Provide the [x, y] coordinate of the cell's center where the given text is located.  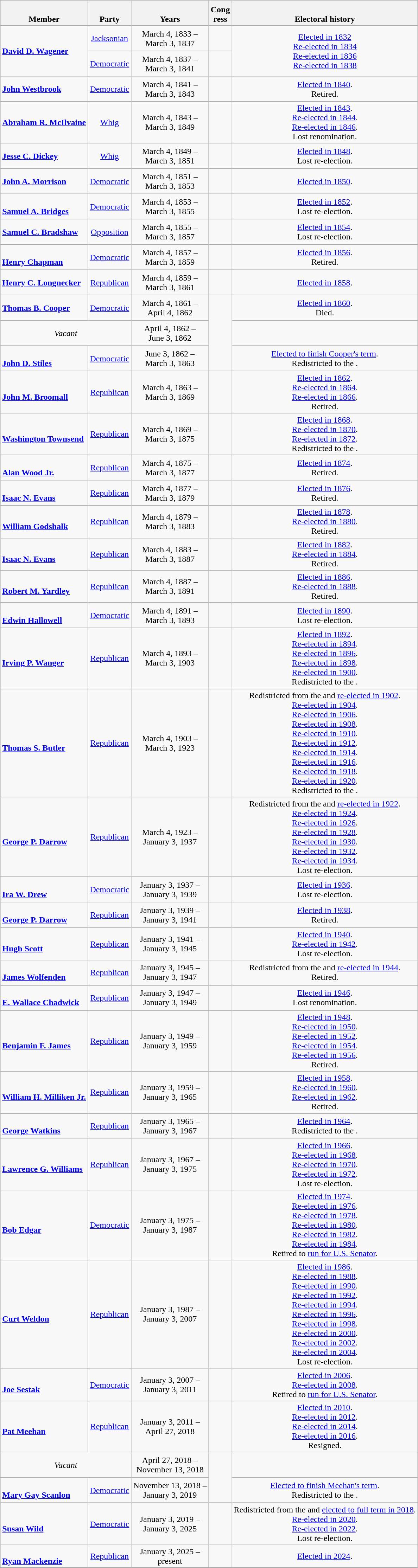
Edwin Hallowell [44, 615]
March 4, 1923 –January 3, 1937 [170, 837]
March 4, 1843 –March 3, 1849 [170, 122]
Samuel C. Bradshaw [44, 232]
Redistricted from the and re-elected in 1944.Retired. [325, 972]
Washington Townsend [44, 434]
January 3, 1965 –January 3, 1967 [170, 1126]
Years [170, 13]
Elected in 1850. [325, 181]
Ira W. Drew [44, 889]
Elected in 1868.Re-elected in 1870.Re-elected in 1872.Redistricted to the . [325, 434]
Electoral history [325, 13]
March 4, 1875 –March 3, 1877 [170, 468]
Elected in 1966.Re-elected in 1968.Re-elected in 1970.Re-elected in 1972.Lost re-election. [325, 1164]
James Wolfenden [44, 972]
March 4, 1855 –March 3, 1857 [170, 232]
Thomas S. Butler [44, 743]
Mary Gay Scanlon [44, 1490]
Congress [220, 13]
E. Wallace Chadwick [44, 998]
March 4, 1861 –April 4, 1862 [170, 308]
Irving P. Wanger [44, 658]
Elected in 1862.Re-elected in 1864.Re-elected in 1866.Retired. [325, 392]
Opposition [110, 232]
Elected in 1852.Lost re-election. [325, 207]
Elected in 1848.Lost re-election. [325, 156]
March 4, 1893 –March 3, 1903 [170, 658]
March 4, 1857 –March 3, 1859 [170, 257]
January 3, 1967 –January 3, 1975 [170, 1164]
Abraham R. McIlvaine [44, 122]
January 3, 2025 –present [170, 1556]
Elected in 2006.Re-elected in 2008.Retired to run for U.S. Senator. [325, 1385]
March 4, 1869 –March 3, 1875 [170, 434]
Elected to finish Cooper's term.Redistricted to the . [325, 359]
March 4, 1891 –March 3, 1893 [170, 615]
Robert M. Yardley [44, 586]
January 3, 2019 –January 3, 2025 [170, 1524]
Jacksonian [110, 38]
Elected to finish Meehan's term.Redistricted to the . [325, 1490]
January 3, 2011 –April 27, 2018 [170, 1427]
Elected in 1936.Lost re-election. [325, 889]
Pat Meehan [44, 1427]
April 27, 2018 –November 13, 2018 [170, 1465]
November 13, 2018 –January 3, 2019 [170, 1490]
Redistricted from the and elected to full term in 2018. Re-elected in 2020.Re-elected in 2022.Lost re-election. [325, 1524]
Jesse C. Dickey [44, 156]
Thomas B. Cooper [44, 308]
John Westbrook [44, 89]
Henry Chapman [44, 257]
March 4, 1841 –March 3, 1843 [170, 89]
Elected in 1832Re-elected in 1834Re-elected in 1836Re-elected in 1838 [325, 51]
March 4, 1837 –March 3, 1841 [170, 64]
January 3, 1975 –January 3, 1987 [170, 1225]
March 4, 1883 –March 3, 1887 [170, 554]
Party [110, 13]
March 4, 1879 –March 3, 1883 [170, 522]
Elected in 1856.Retired. [325, 257]
January 3, 1937 –January 3, 1939 [170, 889]
April 4, 1862 –June 3, 1862 [170, 333]
William Godshalk [44, 522]
March 4, 1853 –March 3, 1855 [170, 207]
March 4, 1851 –March 3, 1853 [170, 181]
Elected in 1840.Retired. [325, 89]
Lawrence G. Williams [44, 1164]
March 4, 1887 –March 3, 1891 [170, 586]
Elected in 1948.Re-elected in 1950.Re-elected in 1952.Re-elected in 1954.Re-elected in 1956.Retired. [325, 1041]
Elected in 1940.Re-elected in 1942.Lost re-election. [325, 944]
March 4, 1833 –March 3, 1837 [170, 38]
March 4, 1849 –March 3, 1851 [170, 156]
March 4, 1863 –March 3, 1869 [170, 392]
Elected in 1843.Re-elected in 1844.Re-elected in 1846.Lost renomination. [325, 122]
Benjamin F. James [44, 1041]
Alan Wood Jr. [44, 468]
Elected in 1858. [325, 283]
March 4, 1859 –March 3, 1861 [170, 283]
March 4, 1903 –March 3, 1923 [170, 743]
Hugh Scott [44, 944]
John M. Broomall [44, 392]
Elected in 1964.Redistricted to the . [325, 1126]
William H. Milliken Jr. [44, 1092]
Elected in 1958.Re-elected in 1960.Re-elected in 1962.Retired. [325, 1092]
January 3, 1959 –January 3, 1965 [170, 1092]
Elected in 1878.Re-elected in 1880.Retired. [325, 522]
Elected in 1874.Retired. [325, 468]
George Watkins [44, 1126]
Elected in 1860.Died. [325, 308]
Elected in 1892.Re-elected in 1894.Re-elected in 1896.Re-elected in 1898.Re-elected in 1900.Redistricted to the . [325, 658]
Elected in 1974.Re-elected in 1976.Re-elected in 1978.Re-elected in 1980.Re-elected in 1982.Re-elected in 1984.Retired to run for U.S. Senator. [325, 1225]
Elected in 2010.Re-elected in 2012.Re-elected in 2014.Re-elected in 2016.Resigned. [325, 1427]
Elected in 1890.Lost re-election. [325, 615]
June 3, 1862 –March 3, 1863 [170, 359]
Elected in 1854.Lost re-election. [325, 232]
Henry C. Longnecker [44, 283]
Samuel A. Bridges [44, 207]
January 3, 1949 –January 3, 1959 [170, 1041]
January 3, 1947 –January 3, 1949 [170, 998]
John A. Morrison [44, 181]
Joe Sestak [44, 1385]
January 3, 1945 –January 3, 1947 [170, 972]
John D. Stiles [44, 359]
Ryan Mackenzie [44, 1556]
Elected in 2024. [325, 1556]
Bob Edgar [44, 1225]
Elected in 1938.Retired. [325, 915]
Elected in 1886.Re-elected in 1888.Retired. [325, 586]
David D. Wagener [44, 51]
March 4, 1877 –March 3, 1879 [170, 493]
Curt Weldon [44, 1315]
Elected in 1882.Re-elected in 1884.Retired. [325, 554]
Susan Wild [44, 1524]
Elected in 1876.Retired. [325, 493]
January 3, 1987 –January 3, 2007 [170, 1315]
January 3, 2007 –January 3, 2011 [170, 1385]
January 3, 1939 –January 3, 1941 [170, 915]
Member [44, 13]
Elected in 1946.Lost renomination. [325, 998]
January 3, 1941 –January 3, 1945 [170, 944]
